Output the [X, Y] coordinate of the center of the cell containing the given text.  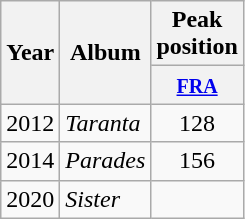
FRA [197, 85]
2012 [30, 123]
Parades [106, 161]
156 [197, 161]
Taranta [106, 123]
Album [106, 52]
2020 [30, 199]
2014 [30, 161]
Peakposition [197, 34]
Sister [106, 199]
Year [30, 52]
128 [197, 123]
